Extract the [x, y] coordinate from the center of the cell holding the provided text.  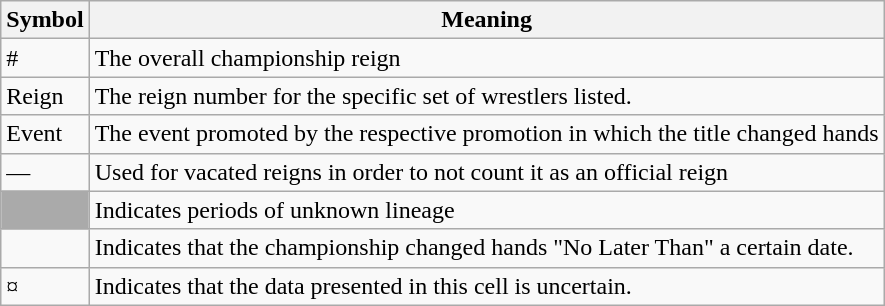
Used for vacated reigns in order to not count it as an official reign [486, 172]
The reign number for the specific set of wrestlers listed. [486, 96]
# [45, 58]
Indicates periods of unknown lineage [486, 210]
Indicates that the data presented in this cell is uncertain. [486, 286]
Symbol [45, 20]
Indicates that the championship changed hands "No Later Than" a certain date. [486, 248]
Event [45, 134]
The event promoted by the respective promotion in which the title changed hands [486, 134]
— [45, 172]
¤ [45, 286]
The overall championship reign [486, 58]
Meaning [486, 20]
Reign [45, 96]
